From the cell containing the given text, extract its center point as (x, y) coordinate. 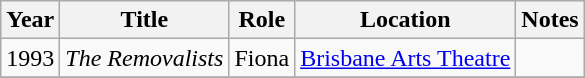
Notes (550, 20)
Year (30, 20)
Title (144, 20)
Role (262, 20)
Brisbane Arts Theatre (406, 58)
Location (406, 20)
Fiona (262, 58)
1993 (30, 58)
The Removalists (144, 58)
